Find where the given text appears and provide that cell's center as (x, y) coordinate. 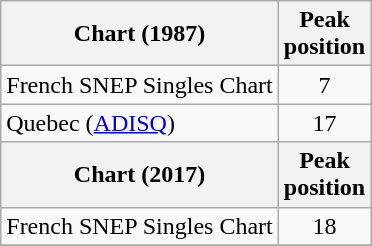
Quebec (ADISQ) (140, 123)
Chart (2017) (140, 174)
17 (324, 123)
18 (324, 226)
Chart (1987) (140, 34)
7 (324, 85)
